Detect which cell encompasses the target text, then output its (x, y) center coordinate. 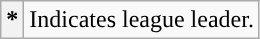
Indicates league leader. (142, 20)
* (12, 20)
